Provide the (X, Y) coordinate of the cell's center where the given text is located.  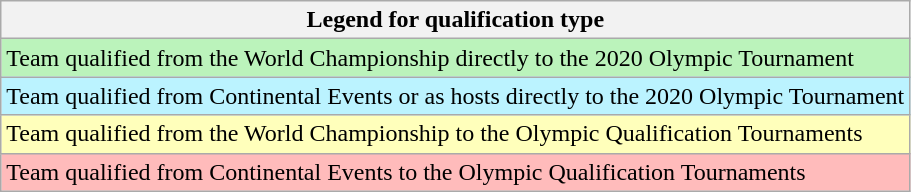
Team qualified from Continental Events to the Olympic Qualification Tournaments (456, 172)
Legend for qualification type (456, 20)
Team qualified from the World Championship to the Olympic Qualification Tournaments (456, 134)
Team qualified from Continental Events or as hosts directly to the 2020 Olympic Tournament (456, 96)
Team qualified from the World Championship directly to the 2020 Olympic Tournament (456, 58)
